Determine the [X, Y] coordinate at the center of the cell enclosing the given text.  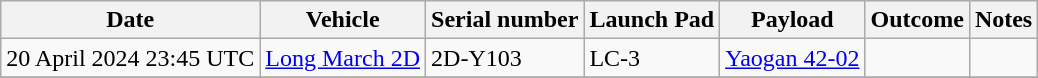
Long March 2D [343, 58]
Vehicle [343, 20]
Outcome [917, 20]
Payload [792, 20]
2D-Y103 [505, 58]
LC-3 [652, 58]
Serial number [505, 20]
Yaogan 42-02 [792, 58]
Launch Pad [652, 20]
Date [130, 20]
20 April 2024 23:45 UTC [130, 58]
Notes [1003, 20]
